Return [x, y] of the center of cell containing provided text 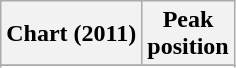
Chart (2011) [72, 34]
Peakposition [188, 34]
